Determine the [x, y] coordinate at the center of the cell enclosing the given text.  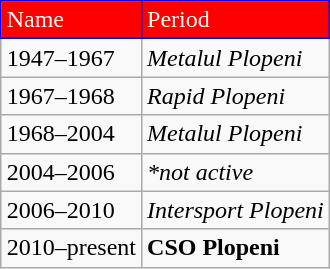
Period [236, 20]
Rapid Plopeni [236, 96]
1947–1967 [71, 58]
2006–2010 [71, 210]
*not active [236, 172]
CSO Plopeni [236, 248]
Name [71, 20]
1968–2004 [71, 134]
2010–present [71, 248]
2004–2006 [71, 172]
Intersport Plopeni [236, 210]
1967–1968 [71, 96]
